Return [x, y] of the center of cell containing provided text 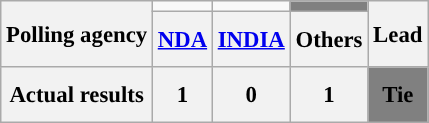
Others [329, 40]
0 [251, 95]
NDA [182, 40]
Polling agency [77, 34]
Tie [398, 95]
Lead [398, 34]
INDIA [251, 40]
Actual results [77, 95]
